Locate the cell with the specified text and output its (X, Y) center coordinate. 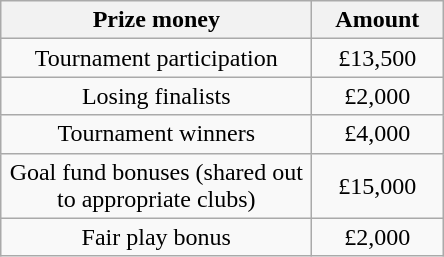
Losing finalists (156, 96)
Amount (378, 20)
Fair play bonus (156, 237)
Prize money (156, 20)
Tournament participation (156, 58)
Goal fund bonuses (shared out to appropriate clubs) (156, 186)
£4,000 (378, 134)
£13,500 (378, 58)
Tournament winners (156, 134)
£15,000 (378, 186)
